Locate the cell with the specified text and output its [X, Y] center coordinate. 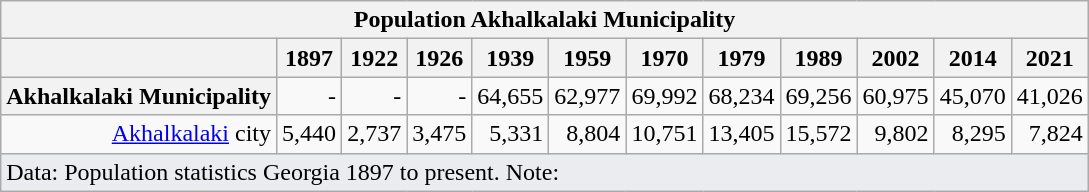
Akhalkalaki Municipality [139, 96]
10,751 [664, 134]
2002 [896, 58]
Data: Population statistics Georgia 1897 to present. Note: [545, 172]
8,295 [972, 134]
69,256 [818, 96]
Akhalkalaki city [139, 134]
68,234 [742, 96]
Population Akhalkalaki Municipality [545, 20]
1926 [440, 58]
64,655 [510, 96]
41,026 [1050, 96]
60,975 [896, 96]
2014 [972, 58]
8,804 [588, 134]
7,824 [1050, 134]
13,405 [742, 134]
45,070 [972, 96]
9,802 [896, 134]
1897 [310, 58]
3,475 [440, 134]
1979 [742, 58]
62,977 [588, 96]
1970 [664, 58]
5,331 [510, 134]
69,992 [664, 96]
5,440 [310, 134]
2,737 [374, 134]
15,572 [818, 134]
1959 [588, 58]
2021 [1050, 58]
1989 [818, 58]
1922 [374, 58]
1939 [510, 58]
